For the text-containing cell, return its midpoint in (X, Y) coordinate format. 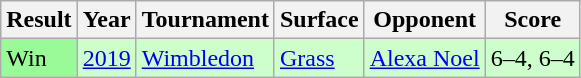
Result (39, 20)
Wimbledon (205, 58)
Surface (319, 20)
Year (106, 20)
Opponent (424, 20)
Win (39, 58)
Alexa Noel (424, 58)
Tournament (205, 20)
Grass (319, 58)
2019 (106, 58)
6–4, 6–4 (532, 58)
Score (532, 20)
